Identify which cell holds the provided text, then report its (x, y) central coordinate. 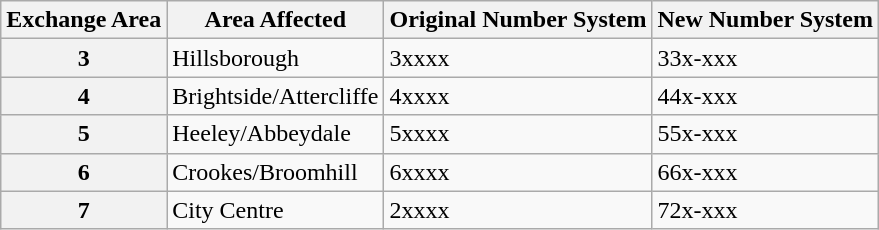
Exchange Area (84, 20)
City Centre (276, 210)
Hillsborough (276, 58)
4xxxx (518, 96)
3xxxx (518, 58)
3 (84, 58)
Original Number System (518, 20)
66x-xxx (766, 172)
Heeley/Abbeydale (276, 134)
New Number System (766, 20)
5xxxx (518, 134)
Brightside/Attercliffe (276, 96)
2xxxx (518, 210)
44x-xxx (766, 96)
5 (84, 134)
7 (84, 210)
6 (84, 172)
6xxxx (518, 172)
33x-xxx (766, 58)
4 (84, 96)
55x-xxx (766, 134)
Area Affected (276, 20)
Crookes/Broomhill (276, 172)
72x-xxx (766, 210)
